Extract the (x, y) coordinate from the center of the cell holding the provided text.  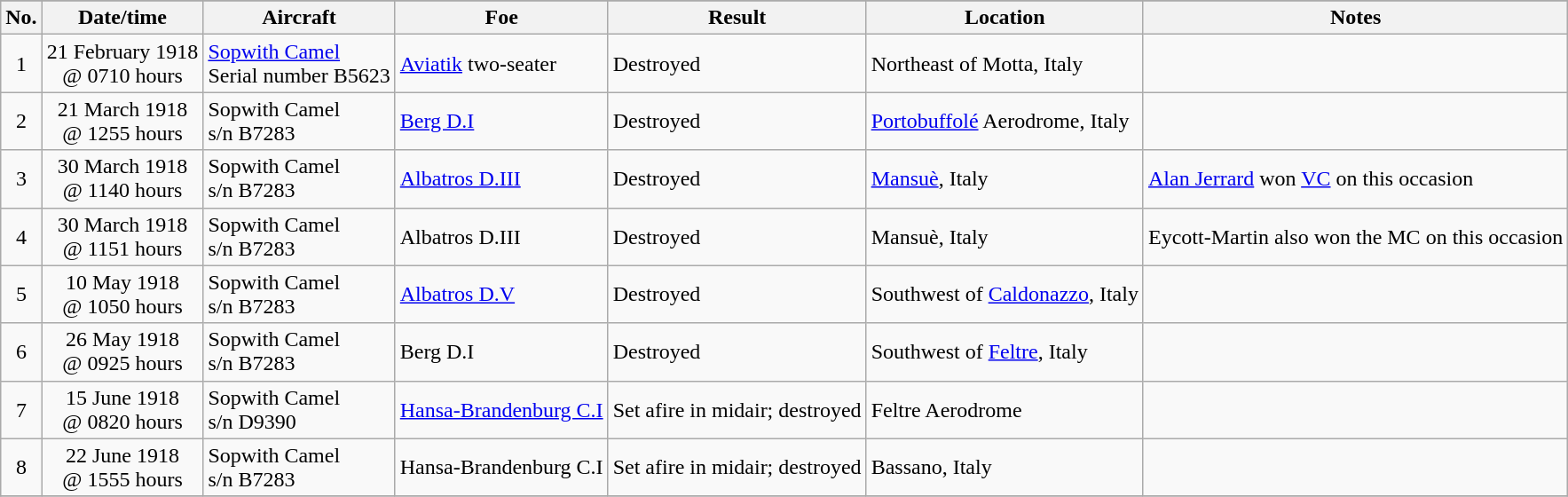
8 (21, 467)
21 February 1918@ 0710 hours (122, 64)
Feltre Aerodrome (1005, 410)
22 June 1918@ 1555 hours (122, 467)
6 (21, 351)
Bassano, Italy (1005, 467)
15 June 1918@ 0820 hours (122, 410)
Sopwith Camels/n D9390 (299, 410)
Portobuffolé Aerodrome, Italy (1005, 121)
4 (21, 236)
Southwest of Feltre, Italy (1005, 351)
3 (21, 179)
Date/time (122, 18)
Aircraft (299, 18)
30 March 1918@ 1140 hours (122, 179)
5 (21, 295)
No. (21, 18)
Albatros D.V (501, 295)
26 May 1918@ 0925 hours (122, 351)
10 May 1918@ 1050 hours (122, 295)
Notes (1355, 18)
Aviatik two-seater (501, 64)
30 March 1918@ 1151 hours (122, 236)
2 (21, 121)
Result (737, 18)
21 March 1918@ 1255 hours (122, 121)
Northeast of Motta, Italy (1005, 64)
Alan Jerrard won VC on this occasion (1355, 179)
Southwest of Caldonazzo, Italy (1005, 295)
Foe (501, 18)
Location (1005, 18)
Eycott-Martin also won the MC on this occasion (1355, 236)
Sopwith CamelSerial number B5623 (299, 64)
7 (21, 410)
1 (21, 64)
